Identify which cell holds the provided text, then report its [x, y] central coordinate. 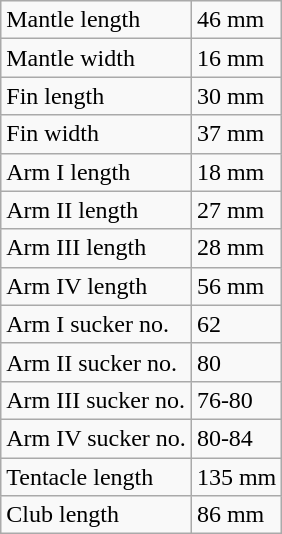
Fin width [96, 134]
27 mm [236, 210]
Mantle length [96, 20]
Arm III length [96, 248]
Arm I length [96, 172]
76-80 [236, 400]
Arm I sucker no. [96, 324]
Tentacle length [96, 477]
80-84 [236, 438]
80 [236, 362]
62 [236, 324]
18 mm [236, 172]
Arm II length [96, 210]
135 mm [236, 477]
86 mm [236, 515]
30 mm [236, 96]
Club length [96, 515]
Arm III sucker no. [96, 400]
46 mm [236, 20]
16 mm [236, 58]
28 mm [236, 248]
Arm IV length [96, 286]
Arm II sucker no. [96, 362]
37 mm [236, 134]
Arm IV sucker no. [96, 438]
56 mm [236, 286]
Mantle width [96, 58]
Fin length [96, 96]
